From the cell containing the given text, extract its center point as (x, y) coordinate. 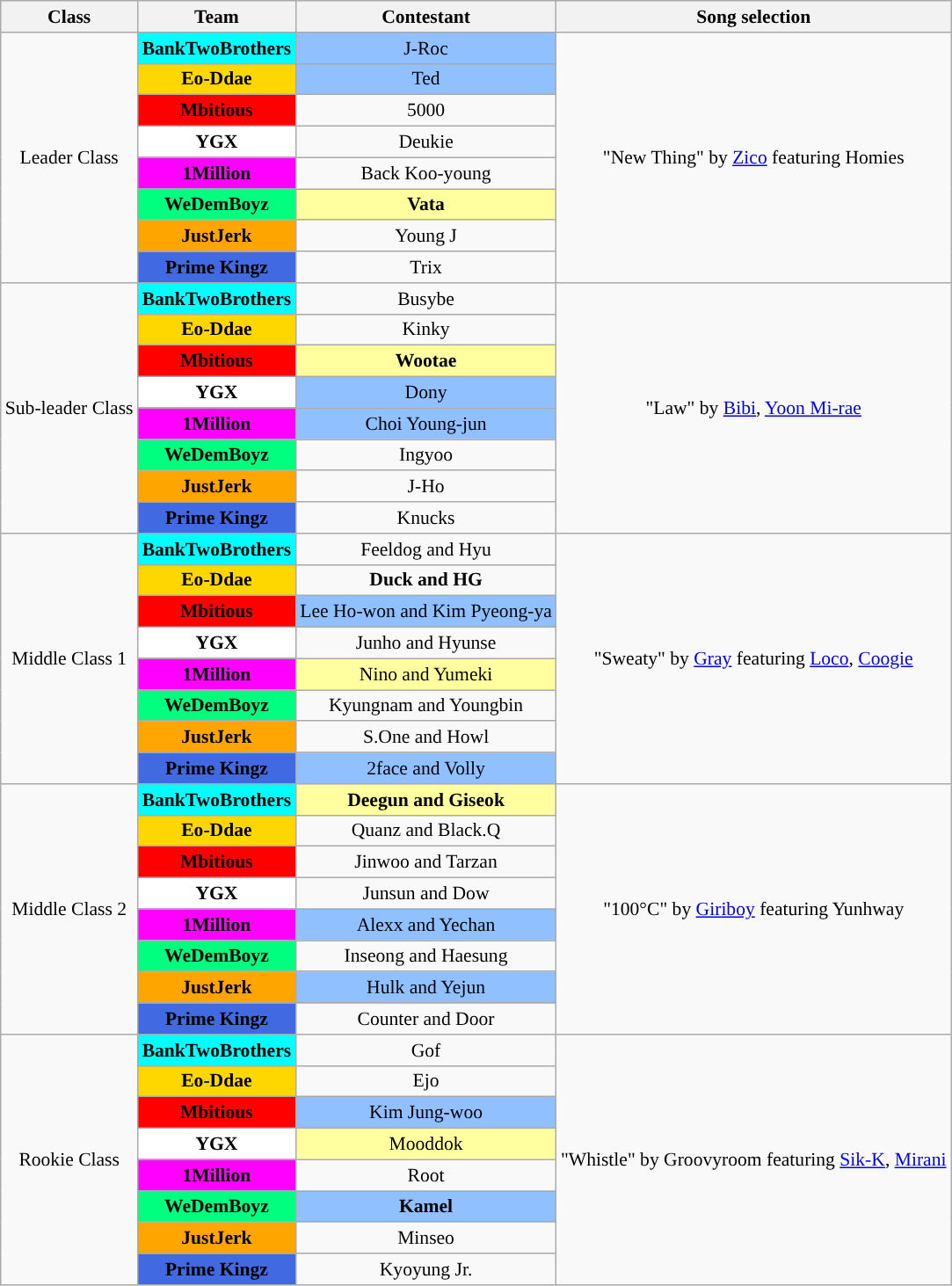
"Sweaty" by Gray featuring Loco, Coogie (754, 659)
Duck and HG (425, 580)
Ejo (425, 1081)
Feeldog and Hyu (425, 549)
S.One and Howl (425, 737)
Rookie Class (69, 1160)
Back Koo-young (425, 173)
Quanz and Black.Q (425, 831)
Gof (425, 1050)
Middle Class 1 (69, 659)
J-Roc (425, 48)
Team (217, 17)
Jinwoo and Tarzan (425, 862)
Contestant (425, 17)
Alexx and Yechan (425, 925)
Hulk and Yejun (425, 988)
Dony (425, 393)
Ted (425, 79)
Root (425, 1175)
Lee Ho-won and Kim Pyeong-ya (425, 612)
J-Ho (425, 487)
Choi Young-jun (425, 424)
"New Thing" by Zico featuring Homies (754, 158)
Young J (425, 236)
Kim Jung-woo (425, 1113)
Junsun and Dow (425, 894)
Mooddok (425, 1144)
Kyoyung Jr. (425, 1269)
Minseo (425, 1239)
Sub-leader Class (69, 408)
Ingyoo (425, 455)
Knucks (425, 518)
2face and Volly (425, 768)
Junho and Hyunse (425, 643)
Inseong and Haesung (425, 956)
Nino and Yumeki (425, 674)
Kyungnam and Youngbin (425, 706)
Wootae (425, 361)
Class (69, 17)
Kinky (425, 330)
Deukie (425, 142)
Kamel (425, 1207)
Vata (425, 205)
Leader Class (69, 158)
Counter and Door (425, 1019)
"Law" by Bibi, Yoon Mi-rae (754, 408)
Trix (425, 267)
"Whistle" by Groovyroom featuring Sik-K, Mirani (754, 1160)
Song selection (754, 17)
Deegun and Giseok (425, 800)
Middle Class 2 (69, 909)
5000 (425, 111)
Busybe (425, 299)
"100°C" by Giriboy featuring Yunhway (754, 909)
